Return the [x, y] coordinate for the center point of the cell that contains the specified text.  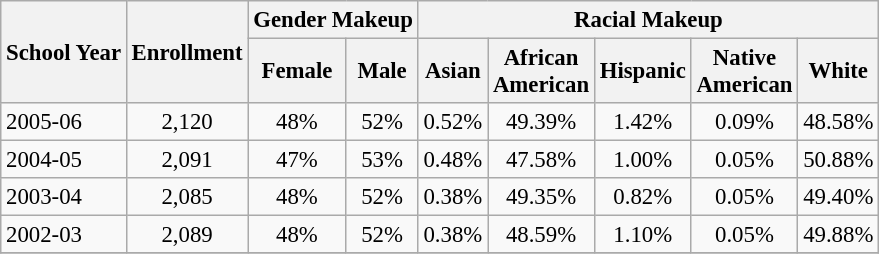
Male [382, 72]
0.48% [452, 160]
1.42% [642, 122]
48.58% [838, 122]
47% [297, 160]
Asian [452, 72]
2002-03 [64, 235]
School Year [64, 52]
2005-06 [64, 122]
50.88% [838, 160]
Enrollment [187, 52]
47.58% [542, 160]
1.00% [642, 160]
2003-04 [64, 197]
48.59% [542, 235]
0.52% [452, 122]
49.88% [838, 235]
2004-05 [64, 160]
2,120 [187, 122]
Hispanic [642, 72]
2,085 [187, 197]
Racial Makeup [648, 20]
White [838, 72]
49.35% [542, 197]
African American [542, 72]
Gender Makeup [333, 20]
0.82% [642, 197]
Female [297, 72]
Native American [744, 72]
0.09% [744, 122]
1.10% [642, 235]
49.40% [838, 197]
49.39% [542, 122]
2,091 [187, 160]
2,089 [187, 235]
53% [382, 160]
